Return the (X, Y) coordinate for the center point of the cell that contains the specified text.  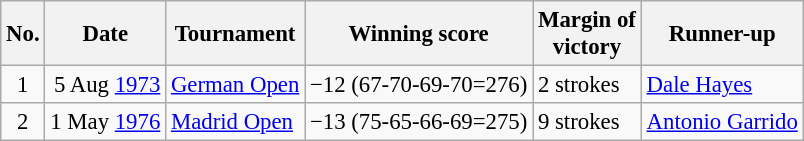
Madrid Open (236, 122)
Runner-up (722, 34)
−12 (67-70-69-70=276) (419, 85)
Tournament (236, 34)
Antonio Garrido (722, 122)
5 Aug 1973 (106, 85)
Margin ofvictory (588, 34)
Dale Hayes (722, 85)
2 (23, 122)
−13 (75-65-66-69=275) (419, 122)
German Open (236, 85)
1 May 1976 (106, 122)
Winning score (419, 34)
Date (106, 34)
9 strokes (588, 122)
2 strokes (588, 85)
1 (23, 85)
No. (23, 34)
